Provide the [x, y] coordinate of the cell's center where the given text is located.  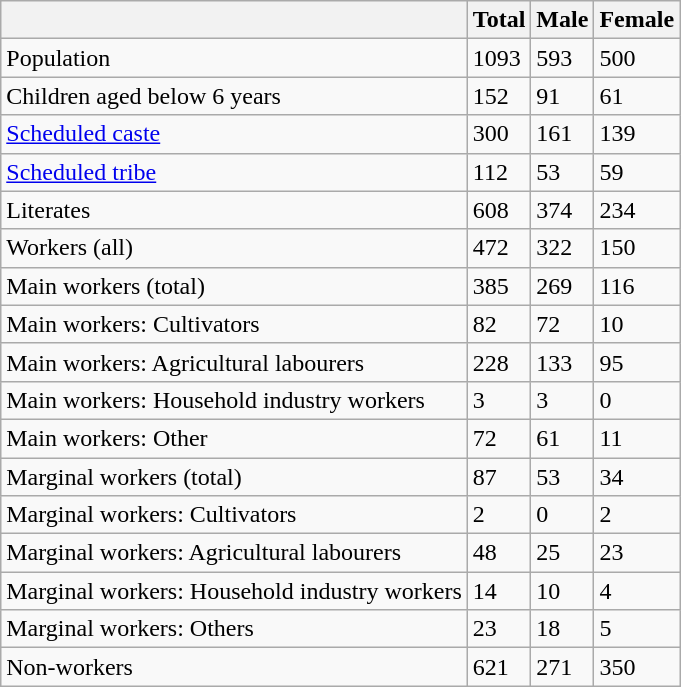
11 [637, 438]
14 [499, 591]
350 [637, 667]
234 [637, 210]
18 [562, 629]
Main workers: Agricultural labourers [234, 362]
228 [499, 362]
Children aged below 6 years [234, 96]
116 [637, 286]
48 [499, 553]
322 [562, 248]
608 [499, 210]
Marginal workers: Agricultural labourers [234, 553]
374 [562, 210]
112 [499, 172]
34 [637, 477]
Scheduled caste [234, 134]
4 [637, 591]
Non-workers [234, 667]
91 [562, 96]
Marginal workers: Cultivators [234, 515]
95 [637, 362]
Literates [234, 210]
Marginal workers: Others [234, 629]
87 [499, 477]
Main workers: Household industry workers [234, 400]
593 [562, 58]
Population [234, 58]
1093 [499, 58]
Main workers: Cultivators [234, 324]
133 [562, 362]
472 [499, 248]
Workers (all) [234, 248]
152 [499, 96]
139 [637, 134]
Male [562, 20]
385 [499, 286]
Female [637, 20]
Marginal workers: Household industry workers [234, 591]
Marginal workers (total) [234, 477]
271 [562, 667]
150 [637, 248]
59 [637, 172]
5 [637, 629]
Main workers: Other [234, 438]
500 [637, 58]
82 [499, 324]
269 [562, 286]
Main workers (total) [234, 286]
Total [499, 20]
Scheduled tribe [234, 172]
300 [499, 134]
161 [562, 134]
621 [499, 667]
25 [562, 553]
